Locate the cell with the specified text and output its (X, Y) center coordinate. 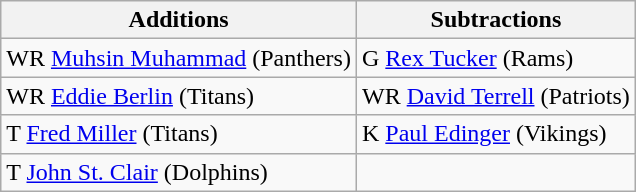
T John St. Clair (Dolphins) (179, 172)
Subtractions (496, 20)
Additions (179, 20)
WR David Terrell (Patriots) (496, 96)
T Fred Miller (Titans) (179, 134)
K Paul Edinger (Vikings) (496, 134)
WR Eddie Berlin (Titans) (179, 96)
G Rex Tucker (Rams) (496, 58)
WR Muhsin Muhammad (Panthers) (179, 58)
